For the text-containing cell, return its midpoint in (X, Y) coordinate format. 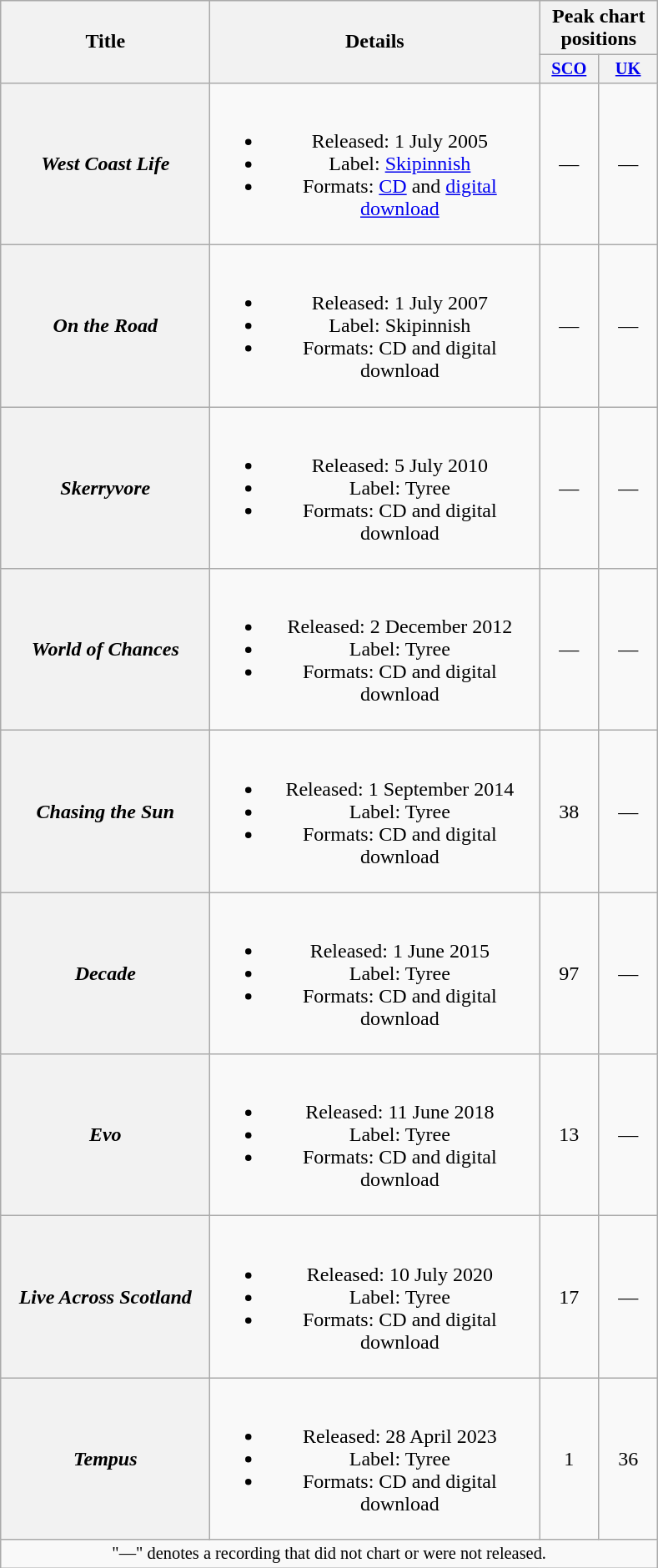
"—" denotes a recording that did not chart or were not released. (329, 1554)
Decade (105, 973)
Tempus (105, 1459)
Released: 2 December 2012Label: TyreeFormats: CD and digital download (375, 650)
1 (569, 1459)
13 (569, 1135)
Live Across Scotland (105, 1297)
97 (569, 973)
Skerryvore (105, 488)
Chasing the Sun (105, 812)
Released: 1 September 2014Label: TyreeFormats: CD and digital download (375, 812)
Released: 10 July 2020Label: TyreeFormats: CD and digital download (375, 1297)
Evo (105, 1135)
UK (629, 69)
Title (105, 42)
SCO (569, 69)
Released: 1 June 2015Label: TyreeFormats: CD and digital download (375, 973)
Peak chart positions (599, 28)
Released: 28 April 2023Label: TyreeFormats: CD and digital download (375, 1459)
17 (569, 1297)
Released: 1 July 2005Label: SkipinnishFormats: CD and digital download (375, 163)
Released: 5 July 2010Label: TyreeFormats: CD and digital download (375, 488)
Details (375, 42)
36 (629, 1459)
Released: 11 June 2018Label: TyreeFormats: CD and digital download (375, 1135)
On the Road (105, 326)
Released: 1 July 2007Label: SkipinnishFormats: CD and digital download (375, 326)
West Coast Life (105, 163)
38 (569, 812)
World of Chances (105, 650)
